Identify which cell holds the provided text, then report its (X, Y) central coordinate. 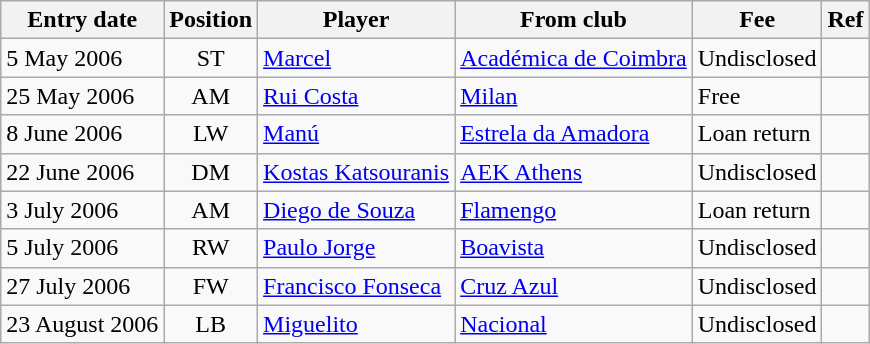
3 July 2006 (82, 210)
Milan (574, 96)
From club (574, 20)
Position (211, 20)
Miguelito (356, 324)
Académica de Coimbra (574, 58)
Cruz Azul (574, 286)
Nacional (574, 324)
23 August 2006 (82, 324)
Flamengo (574, 210)
Paulo Jorge (356, 248)
27 July 2006 (82, 286)
Free (757, 96)
Diego de Souza (356, 210)
22 June 2006 (82, 172)
Rui Costa (356, 96)
LB (211, 324)
DM (211, 172)
Ref (846, 20)
Estrela da Amadora (574, 134)
5 July 2006 (82, 248)
Francisco Fonseca (356, 286)
AEK Athens (574, 172)
Kostas Katsouranis (356, 172)
5 May 2006 (82, 58)
LW (211, 134)
RW (211, 248)
Player (356, 20)
Marcel (356, 58)
Boavista (574, 248)
FW (211, 286)
Fee (757, 20)
Manú (356, 134)
Entry date (82, 20)
ST (211, 58)
25 May 2006 (82, 96)
8 June 2006 (82, 134)
